Locate the cell with the specified text and output its [X, Y] center coordinate. 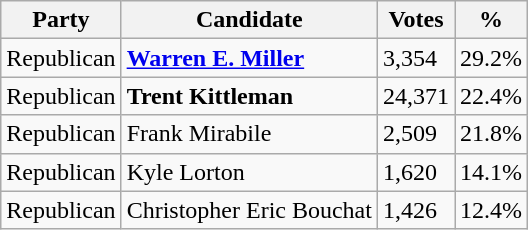
24,371 [416, 96]
1,426 [416, 210]
21.8% [492, 134]
Candidate [249, 20]
Votes [416, 20]
29.2% [492, 58]
1,620 [416, 172]
22.4% [492, 96]
12.4% [492, 210]
Trent Kittleman [249, 96]
Kyle Lorton [249, 172]
% [492, 20]
Party [61, 20]
14.1% [492, 172]
2,509 [416, 134]
3,354 [416, 58]
Frank Mirabile [249, 134]
Christopher Eric Bouchat [249, 210]
Warren E. Miller [249, 58]
